Determine the [x, y] coordinate at the center of the cell enclosing the given text.  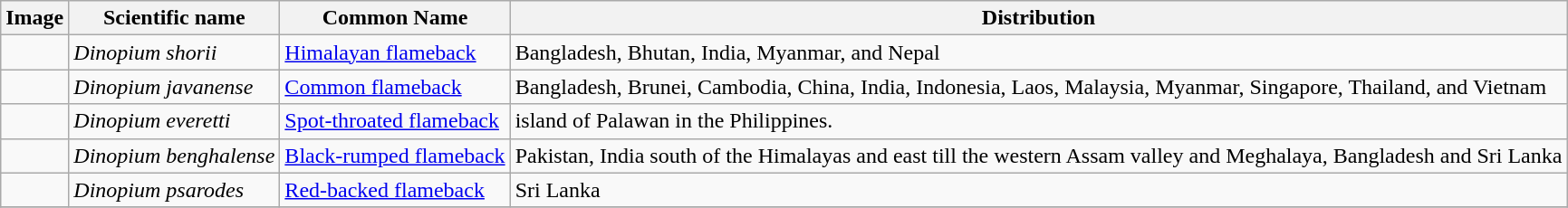
Dinopium javanense [174, 87]
Red-backed flameback [395, 190]
Bangladesh, Brunei, Cambodia, China, India, Indonesia, Laos, Malaysia, Myanmar, Singapore, Thailand, and Vietnam [1038, 87]
Himalayan flameback [395, 52]
Dinopium everetti [174, 121]
Black-rumped flameback [395, 156]
Dinopium psarodes [174, 190]
island of Palawan in the Philippines. [1038, 121]
Dinopium benghalense [174, 156]
Common flameback [395, 87]
Scientific name [174, 18]
Image [34, 18]
Common Name [395, 18]
Bangladesh, Bhutan, India, Myanmar, and Nepal [1038, 52]
Pakistan, India south of the Himalayas and east till the western Assam valley and Meghalaya, Bangladesh and Sri Lanka [1038, 156]
Distribution [1038, 18]
Dinopium shorii [174, 52]
Sri Lanka [1038, 190]
Spot-throated flameback [395, 121]
